Return the [x, y] coordinate for the center point of the cell that contains the specified text.  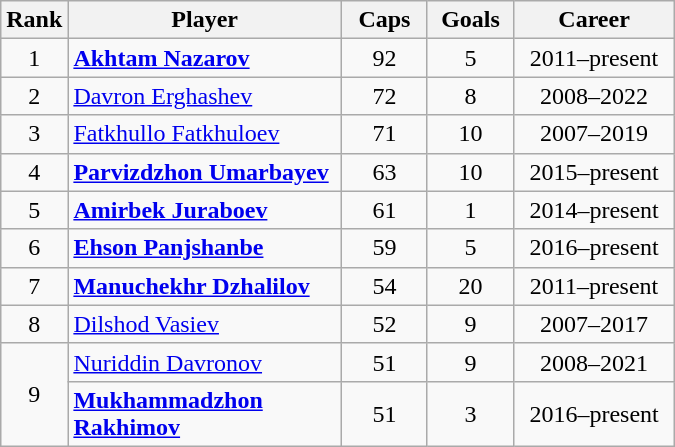
59 [384, 248]
Ehson Panjshanbe [205, 248]
20 [470, 286]
Mukhammadzhon Rakhimov [205, 414]
72 [384, 96]
Amirbek Juraboev [205, 210]
2015–present [594, 172]
92 [384, 58]
Davron Erghashev [205, 96]
2007–2019 [594, 134]
71 [384, 134]
Manuchekhr Dzhalilov [205, 286]
Rank [34, 20]
Goals [470, 20]
2007–2017 [594, 324]
Fatkhullo Fatkhuloev [205, 134]
Dilshod Vasiev [205, 324]
4 [34, 172]
54 [384, 286]
Nuriddin Davronov [205, 362]
7 [34, 286]
63 [384, 172]
2 [34, 96]
Parvizdzhon Umarbayev [205, 172]
2008–2022 [594, 96]
2014–present [594, 210]
52 [384, 324]
Akhtam Nazarov [205, 58]
6 [34, 248]
Player [205, 20]
Career [594, 20]
2008–2021 [594, 362]
61 [384, 210]
Caps [384, 20]
